Identify which cell holds the provided text, then report its [X, Y] central coordinate. 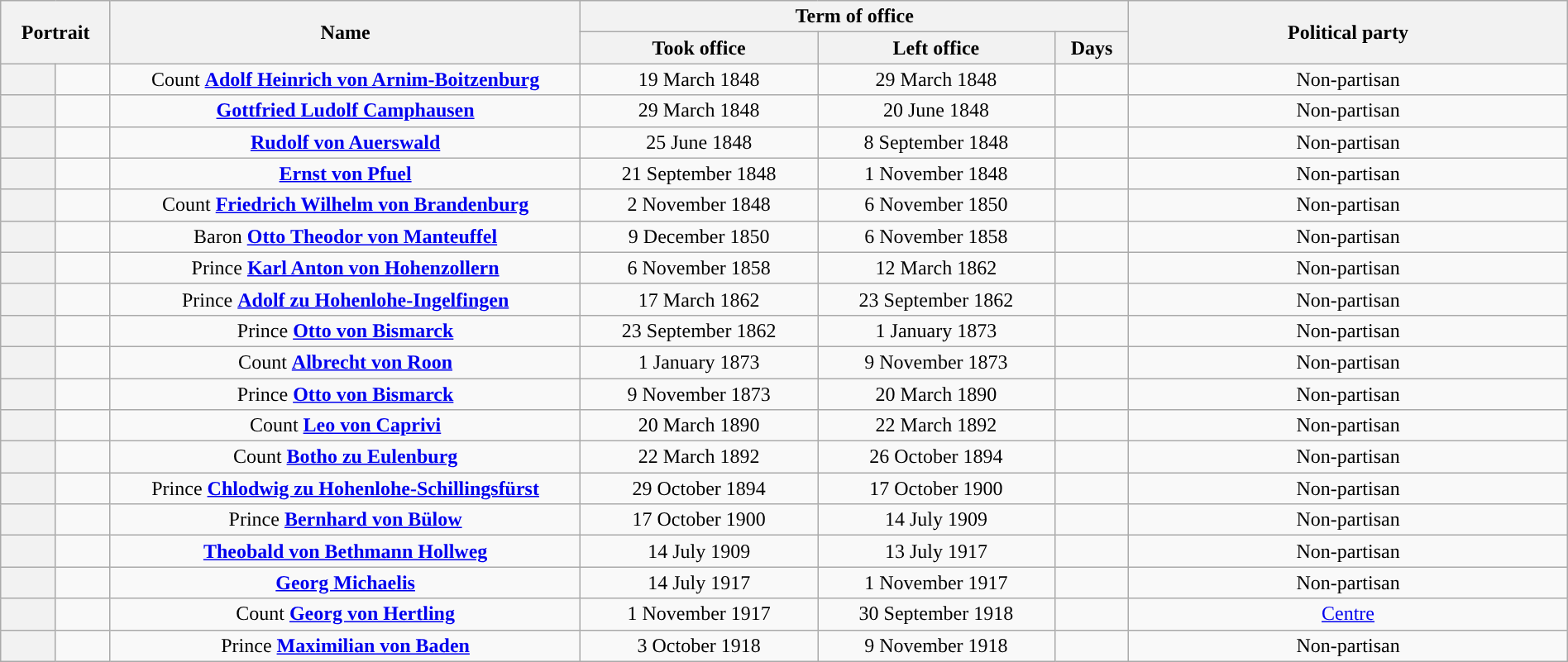
13 July 1917 [936, 551]
Count Leo von Caprivi [345, 426]
30 September 1918 [936, 614]
Centre [1348, 614]
Prince Chlodwig zu Hohenlohe-Schillingsfürst [345, 488]
Baron Otto Theodor von Manteuffel [345, 236]
19 March 1848 [700, 79]
1 November 1848 [936, 174]
3 October 1918 [700, 645]
8 September 1848 [936, 142]
Count Albrecht von Roon [345, 362]
Prince Karl Anton von Hohenzollern [345, 268]
Count Georg von Hertling [345, 614]
Term of office [855, 17]
20 June 1848 [936, 111]
21 September 1848 [700, 174]
Count Friedrich Wilhelm von Brandenburg [345, 205]
Portrait [56, 32]
6 November 1850 [936, 205]
Rudolf von Auerswald [345, 142]
Prince Bernhard von Bülow [345, 520]
Days [1092, 48]
26 October 1894 [936, 457]
9 December 1850 [700, 236]
Prince Adolf zu Hohenlohe-Ingelfingen [345, 299]
Count Adolf Heinrich von Arnim-Boitzenburg [345, 79]
Theobald von Bethmann Hollweg [345, 551]
Georg Michaelis [345, 583]
29 October 1894 [700, 488]
14 July 1917 [700, 583]
25 June 1848 [700, 142]
Count Botho zu Eulenburg [345, 457]
Name [345, 32]
17 March 1862 [700, 299]
Took office [700, 48]
Ernst von Pfuel [345, 174]
12 March 1862 [936, 268]
Political party [1348, 32]
Gottfried Ludolf Camphausen [345, 111]
Prince Maximilian von Baden [345, 645]
9 November 1918 [936, 645]
Left office [936, 48]
2 November 1848 [700, 205]
